Return [X, Y] of the center of cell containing provided text 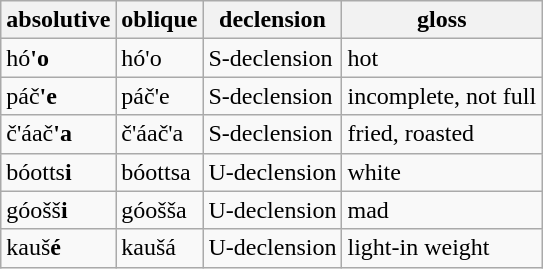
gloss [442, 20]
góošši [58, 210]
hot [442, 58]
kaušé [58, 248]
mad [442, 210]
oblique [160, 20]
light-in weight [442, 248]
incomplete, not full [442, 96]
fried, roasted [442, 134]
bóottsa [160, 172]
declension [272, 20]
bóottsi [58, 172]
góošša [160, 210]
white [442, 172]
absolutive [58, 20]
kaušá [160, 248]
